From the cell containing the given text, extract its center point as (x, y) coordinate. 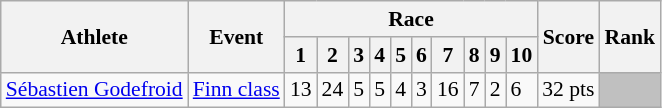
8 (474, 55)
Race (411, 19)
Rank (630, 36)
1 (301, 55)
Athlete (94, 36)
Score (568, 36)
10 (522, 55)
24 (333, 90)
Sébastien Godefroid (94, 90)
32 pts (568, 90)
Finn class (236, 90)
16 (448, 90)
9 (496, 55)
13 (301, 90)
Event (236, 36)
